Identify which cell holds the provided text, then report its (x, y) central coordinate. 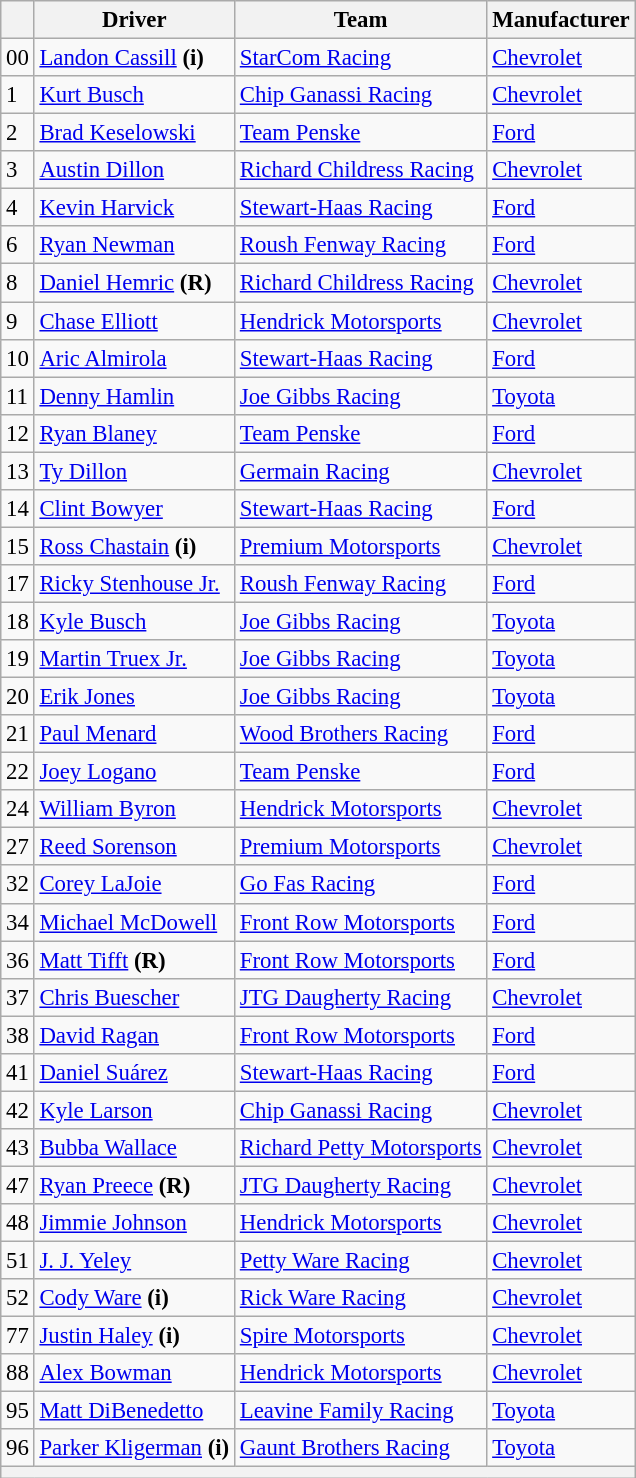
Martin Truex Jr. (134, 659)
Parker Kligerman (i) (134, 1449)
Kyle Busch (134, 621)
Driver (134, 20)
William Byron (134, 809)
8 (18, 283)
38 (18, 1035)
22 (18, 772)
Landon Cassill (i) (134, 58)
Team (361, 20)
24 (18, 809)
95 (18, 1411)
Brad Keselowski (134, 133)
43 (18, 1148)
2 (18, 133)
32 (18, 885)
13 (18, 471)
Ryan Preece (R) (134, 1185)
Wood Brothers Racing (361, 734)
Ross Chastain (i) (134, 546)
4 (18, 208)
48 (18, 1223)
Chase Elliott (134, 321)
David Ragan (134, 1035)
Aric Almirola (134, 358)
88 (18, 1373)
36 (18, 960)
Chris Buescher (134, 997)
Justin Haley (i) (134, 1336)
Leavine Family Racing (361, 1411)
10 (18, 358)
47 (18, 1185)
Alex Bowman (134, 1373)
Kurt Busch (134, 95)
Manufacturer (561, 20)
Matt DiBenedetto (134, 1411)
Spire Motorsports (361, 1336)
51 (18, 1261)
52 (18, 1298)
17 (18, 584)
34 (18, 922)
Paul Menard (134, 734)
Corey LaJoie (134, 885)
Jimmie Johnson (134, 1223)
Denny Hamlin (134, 396)
Daniel Hemric (R) (134, 283)
11 (18, 396)
Michael McDowell (134, 922)
Daniel Suárez (134, 1073)
Richard Petty Motorsports (361, 1148)
Clint Bowyer (134, 509)
12 (18, 433)
21 (18, 734)
Ricky Stenhouse Jr. (134, 584)
Gaunt Brothers Racing (361, 1449)
Ryan Blaney (134, 433)
96 (18, 1449)
Kevin Harvick (134, 208)
3 (18, 170)
Reed Sorenson (134, 847)
Joey Logano (134, 772)
Cody Ware (i) (134, 1298)
27 (18, 847)
1 (18, 95)
StarCom Racing (361, 58)
19 (18, 659)
20 (18, 697)
Ty Dillon (134, 471)
Ryan Newman (134, 245)
Bubba Wallace (134, 1148)
42 (18, 1110)
37 (18, 997)
6 (18, 245)
77 (18, 1336)
J. J. Yeley (134, 1261)
18 (18, 621)
Matt Tifft (R) (134, 960)
Kyle Larson (134, 1110)
14 (18, 509)
00 (18, 58)
Austin Dillon (134, 170)
Go Fas Racing (361, 885)
Erik Jones (134, 697)
41 (18, 1073)
Germain Racing (361, 471)
15 (18, 546)
Petty Ware Racing (361, 1261)
9 (18, 321)
Rick Ware Racing (361, 1298)
